Identify which cell holds the provided text, then report its (X, Y) central coordinate. 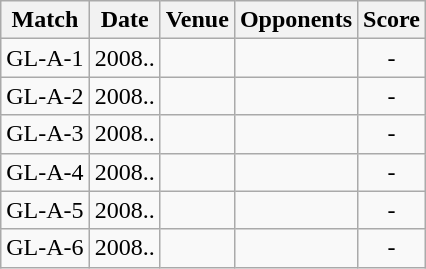
GL-A-2 (45, 96)
GL-A-4 (45, 172)
Venue (197, 20)
GL-A-3 (45, 134)
GL-A-1 (45, 58)
Match (45, 20)
Score (392, 20)
Date (124, 20)
GL-A-5 (45, 210)
Opponents (296, 20)
GL-A-6 (45, 248)
